Scan for the cell matching the given text and deliver its [x, y] coordinate at center. 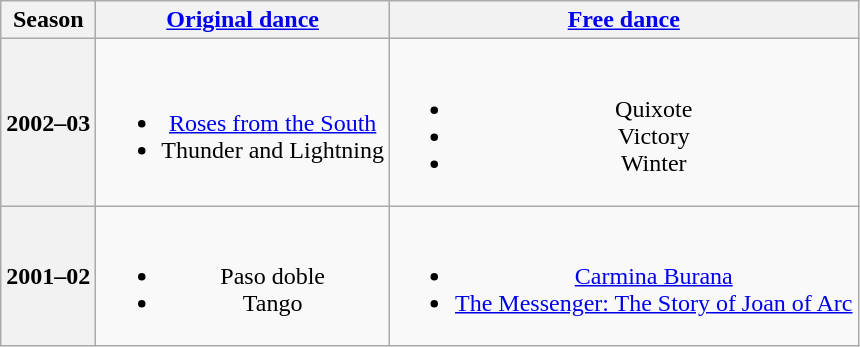
Carmina Burana The Messenger: The Story of Joan of Arc [624, 276]
Quixote Victory Winter [624, 122]
Season [48, 20]
Paso dobleTango [243, 276]
Original dance [243, 20]
Roses from the South Thunder and Lightning [243, 122]
2001–02 [48, 276]
2002–03 [48, 122]
Free dance [624, 20]
